For the text-containing cell, return its midpoint in (x, y) coordinate format. 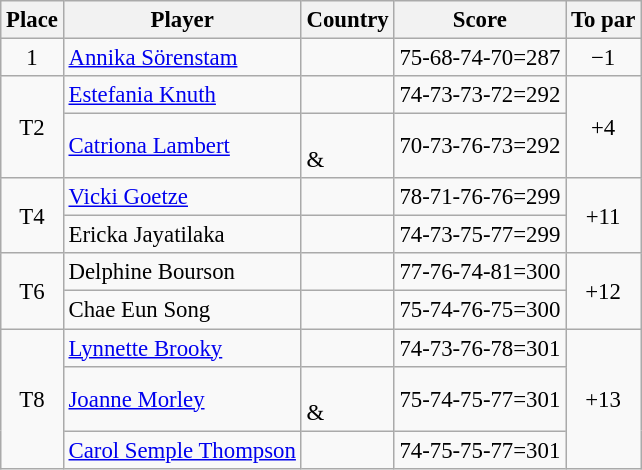
77-76-74-81=300 (480, 273)
Joanne Morley (182, 398)
−1 (604, 58)
Ericka Jayatilaka (182, 235)
Score (480, 20)
Lynnette Brooky (182, 348)
+11 (604, 216)
To par (604, 20)
78-71-76-76=299 (480, 197)
Chae Eun Song (182, 310)
T2 (32, 127)
Delphine Bourson (182, 273)
74-73-73-72=292 (480, 95)
70-73-76-73=292 (480, 146)
75-74-75-77=301 (480, 398)
74-73-76-78=301 (480, 348)
75-68-74-70=287 (480, 58)
T6 (32, 292)
Player (182, 20)
Annika Sörenstam (182, 58)
Place (32, 20)
T8 (32, 399)
Vicki Goetze (182, 197)
+12 (604, 292)
Estefania Knuth (182, 95)
Catriona Lambert (182, 146)
Carol Semple Thompson (182, 450)
+4 (604, 127)
1 (32, 58)
75-74-76-75=300 (480, 310)
74-75-75-77=301 (480, 450)
T4 (32, 216)
+13 (604, 399)
74-73-75-77=299 (480, 235)
Country (348, 20)
